Provide the [x, y] coordinate of the cell's center where the given text is located.  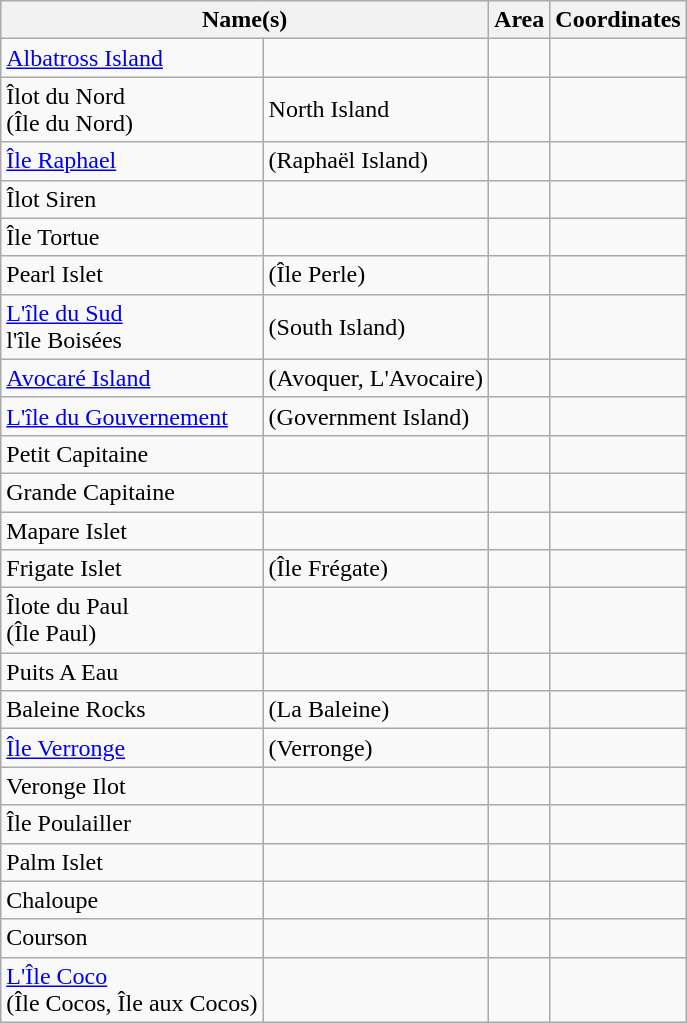
Chaloupe [132, 900]
(Raphaël Island) [376, 161]
(Avoquer, L'Avocaire) [376, 378]
Veronge Ilot [132, 786]
Île Verronge [132, 748]
L'île du Sudl'île Boisées [132, 326]
North Island [376, 110]
Îlot du Nord(Île du Nord) [132, 110]
Palm Islet [132, 862]
Îlote du Paul(Île Paul) [132, 620]
Courson [132, 938]
Grande Capitaine [132, 492]
Avocaré Island [132, 378]
(Verronge) [376, 748]
Coordinates [618, 20]
L'Île Coco(Île Cocos, Île aux Cocos) [132, 990]
(South Island) [376, 326]
Name(s) [245, 20]
(Île Frégate) [376, 569]
Area [520, 20]
Mapare Islet [132, 531]
Frigate Islet [132, 569]
Baleine Rocks [132, 710]
Pearl Islet [132, 275]
Petit Capitaine [132, 454]
Île Poulailler [132, 824]
(La Baleine) [376, 710]
Albatross Island [132, 58]
Île Tortue [132, 237]
(Government Island) [376, 416]
Île Raphael [132, 161]
Puits A Eau [132, 672]
Îlot Siren [132, 199]
(Île Perle) [376, 275]
L'île du Gouvernement [132, 416]
